Pinpoint the cell where the given text exists, returning its (X, Y) midpoint coordinate. 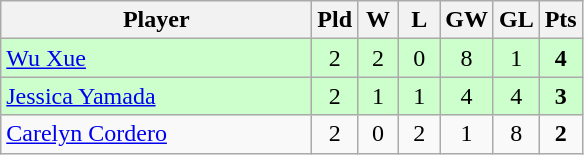
L (420, 20)
Carelyn Cordero (156, 134)
Pld (335, 20)
W (378, 20)
Pts (560, 20)
Jessica Yamada (156, 96)
GW (467, 20)
Wu Xue (156, 58)
GL (516, 20)
3 (560, 96)
Player (156, 20)
